Identify which cell holds the provided text, then report its [X, Y] central coordinate. 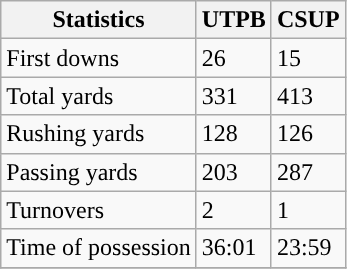
36:01 [234, 248]
23:59 [308, 248]
Turnovers [99, 210]
26 [234, 58]
15 [308, 58]
413 [308, 96]
1 [308, 210]
Passing yards [99, 172]
Time of possession [99, 248]
2 [234, 210]
First downs [99, 58]
331 [234, 96]
UTPB [234, 20]
Statistics [99, 20]
Total yards [99, 96]
128 [234, 134]
203 [234, 172]
287 [308, 172]
126 [308, 134]
CSUP [308, 20]
Rushing yards [99, 134]
